Pinpoint the cell where the given text exists, returning its [x, y] midpoint coordinate. 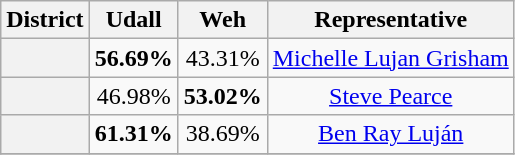
61.31% [134, 134]
46.98% [134, 96]
Steve Pearce [390, 96]
Michelle Lujan Grisham [390, 58]
Weh [222, 20]
56.69% [134, 58]
Representative [390, 20]
District [45, 20]
Ben Ray Luján [390, 134]
Udall [134, 20]
43.31% [222, 58]
38.69% [222, 134]
53.02% [222, 96]
